Return the (x, y) coordinate for the center point of the cell that contains the specified text.  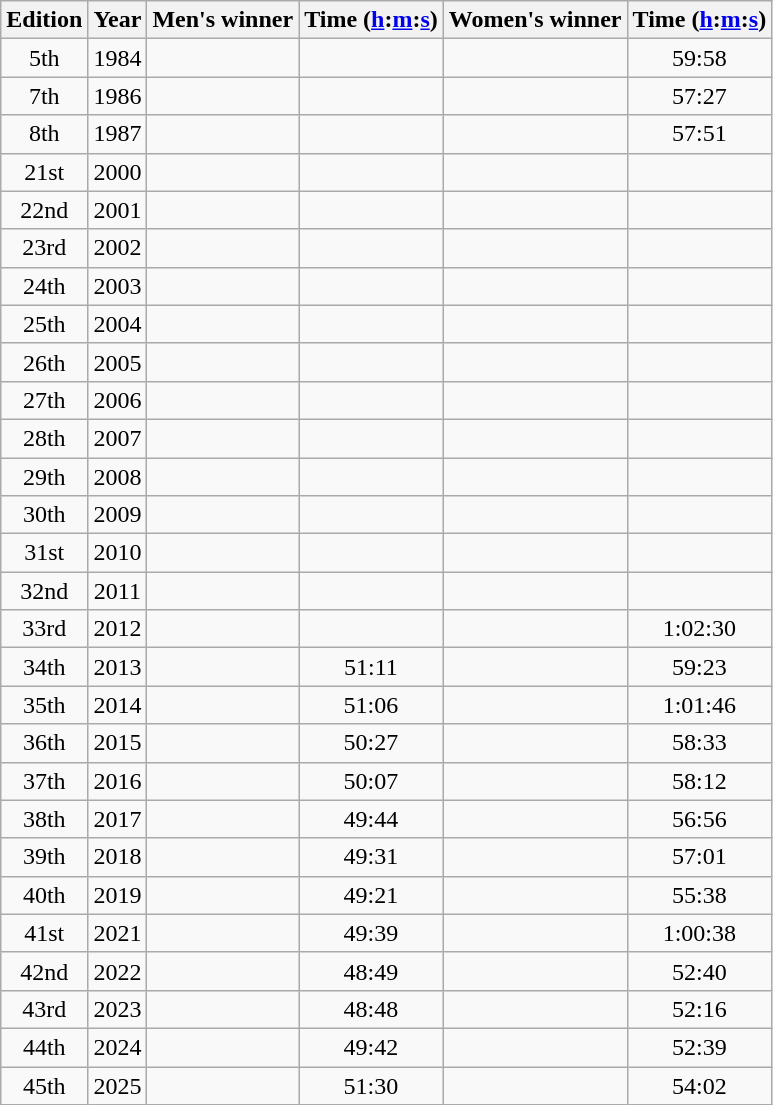
Men's winner (223, 20)
45th (44, 1085)
49:21 (372, 895)
2006 (118, 400)
2013 (118, 667)
48:49 (372, 971)
5th (44, 58)
52:16 (700, 1009)
24th (44, 286)
34th (44, 667)
2011 (118, 591)
22nd (44, 210)
41st (44, 933)
56:56 (700, 819)
2019 (118, 895)
27th (44, 400)
30th (44, 515)
1987 (118, 134)
2000 (118, 172)
21st (44, 172)
2017 (118, 819)
2005 (118, 362)
2016 (118, 781)
55:38 (700, 895)
28th (44, 438)
59:23 (700, 667)
32nd (44, 591)
52:39 (700, 1047)
Women's winner (535, 20)
51:11 (372, 667)
58:33 (700, 743)
49:44 (372, 819)
2014 (118, 705)
50:07 (372, 781)
1:00:38 (700, 933)
51:30 (372, 1085)
57:51 (700, 134)
37th (44, 781)
2018 (118, 857)
58:12 (700, 781)
33rd (44, 629)
1986 (118, 96)
2025 (118, 1085)
2007 (118, 438)
2023 (118, 1009)
2022 (118, 971)
2009 (118, 515)
1984 (118, 58)
2012 (118, 629)
57:27 (700, 96)
57:01 (700, 857)
52:40 (700, 971)
44th (44, 1047)
50:27 (372, 743)
42nd (44, 971)
29th (44, 477)
35th (44, 705)
54:02 (700, 1085)
49:31 (372, 857)
1:02:30 (700, 629)
7th (44, 96)
2001 (118, 210)
2024 (118, 1047)
49:39 (372, 933)
2002 (118, 248)
23rd (44, 248)
2008 (118, 477)
2010 (118, 553)
39th (44, 857)
25th (44, 324)
59:58 (700, 58)
2003 (118, 286)
49:42 (372, 1047)
1:01:46 (700, 705)
Year (118, 20)
26th (44, 362)
38th (44, 819)
2021 (118, 933)
2004 (118, 324)
51:06 (372, 705)
43rd (44, 1009)
Edition (44, 20)
31st (44, 553)
48:48 (372, 1009)
8th (44, 134)
40th (44, 895)
36th (44, 743)
2015 (118, 743)
